Extract the (x, y) coordinate from the center of the cell holding the provided text.  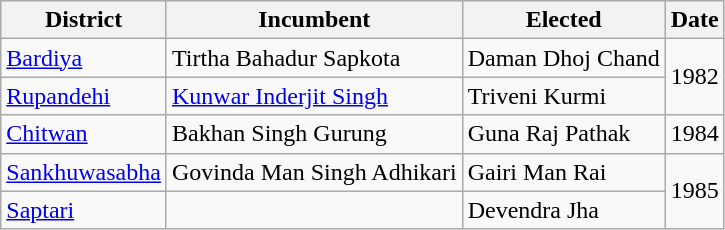
Govinda Man Singh Adhikari (314, 172)
Rupandehi (84, 96)
1982 (694, 77)
Kunwar Inderjit Singh (314, 96)
District (84, 20)
Sankhuwasabha (84, 172)
Incumbent (314, 20)
Date (694, 20)
Bakhan Singh Gurung (314, 134)
Daman Dhoj Chand (564, 58)
Elected (564, 20)
Gairi Man Rai (564, 172)
Tirtha Bahadur Sapkota (314, 58)
Saptari (84, 210)
1984 (694, 134)
Bardiya (84, 58)
Guna Raj Pathak (564, 134)
Triveni Kurmi (564, 96)
Devendra Jha (564, 210)
1985 (694, 191)
Chitwan (84, 134)
